Locate the cell with the specified text and output its [x, y] center coordinate. 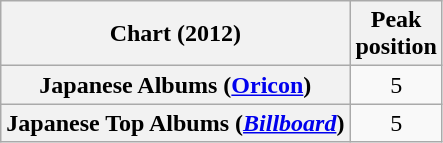
Japanese Albums (Oricon) [176, 85]
Chart (2012) [176, 34]
Japanese Top Albums (Billboard) [176, 123]
Peakposition [396, 34]
